Detect which cell encompasses the target text, then output its (X, Y) center coordinate. 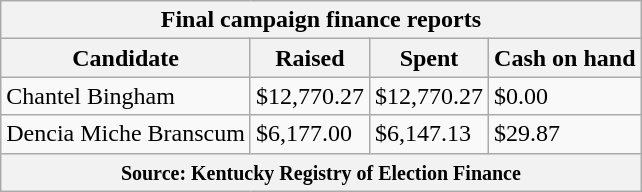
Spent (428, 58)
$0.00 (565, 96)
Raised (310, 58)
Source: Kentucky Registry of Election Finance (321, 172)
$6,177.00 (310, 134)
Dencia Miche Branscum (126, 134)
Chantel Bingham (126, 96)
$29.87 (565, 134)
Cash on hand (565, 58)
Candidate (126, 58)
Final campaign finance reports (321, 20)
$6,147.13 (428, 134)
